Determine the [X, Y] coordinate at the center of the cell enclosing the given text.  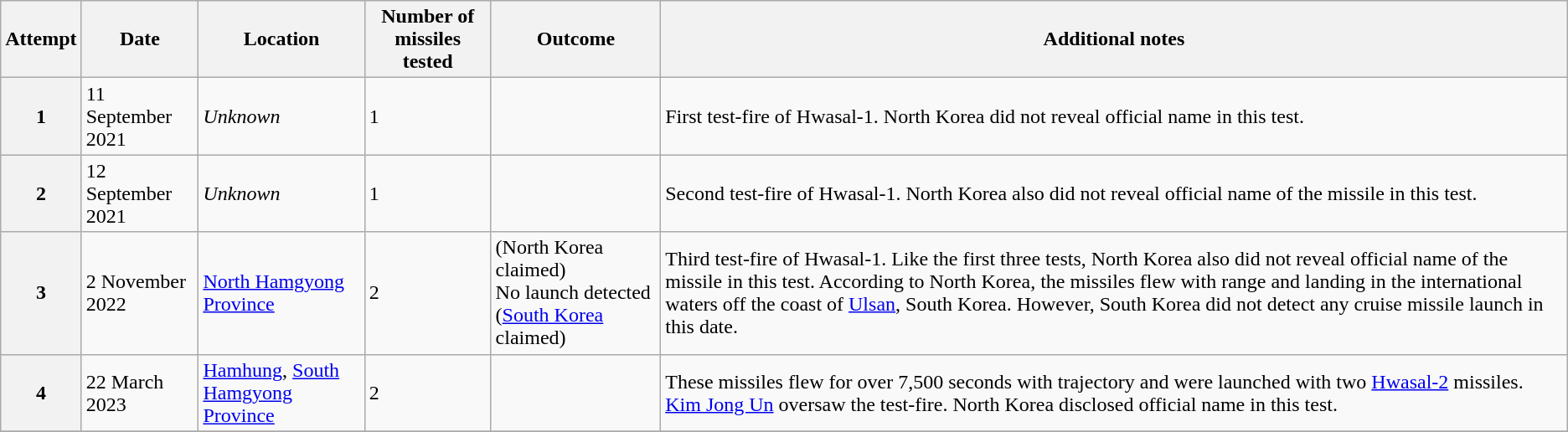
22 March 2023 [140, 393]
2 November 2022 [140, 293]
3 [41, 293]
Date [140, 39]
Second test-fire of Hwasal-1. North Korea also did not reveal official name of the missile in this test. [1114, 193]
11 September 2021 [140, 116]
First test-fire of Hwasal-1. North Korea did not reveal official name in this test. [1114, 116]
Hamhung, South Hamgyong Province [281, 393]
12 September 2021 [140, 193]
4 [41, 393]
Attempt [41, 39]
Number of missiles tested [427, 39]
(North Korea claimed) No launch detected (South Korea claimed) [576, 293]
North Hamgyong Province [281, 293]
Additional notes [1114, 39]
Outcome [576, 39]
Location [281, 39]
